Output the (X, Y) coordinate of the center of the cell containing the given text.  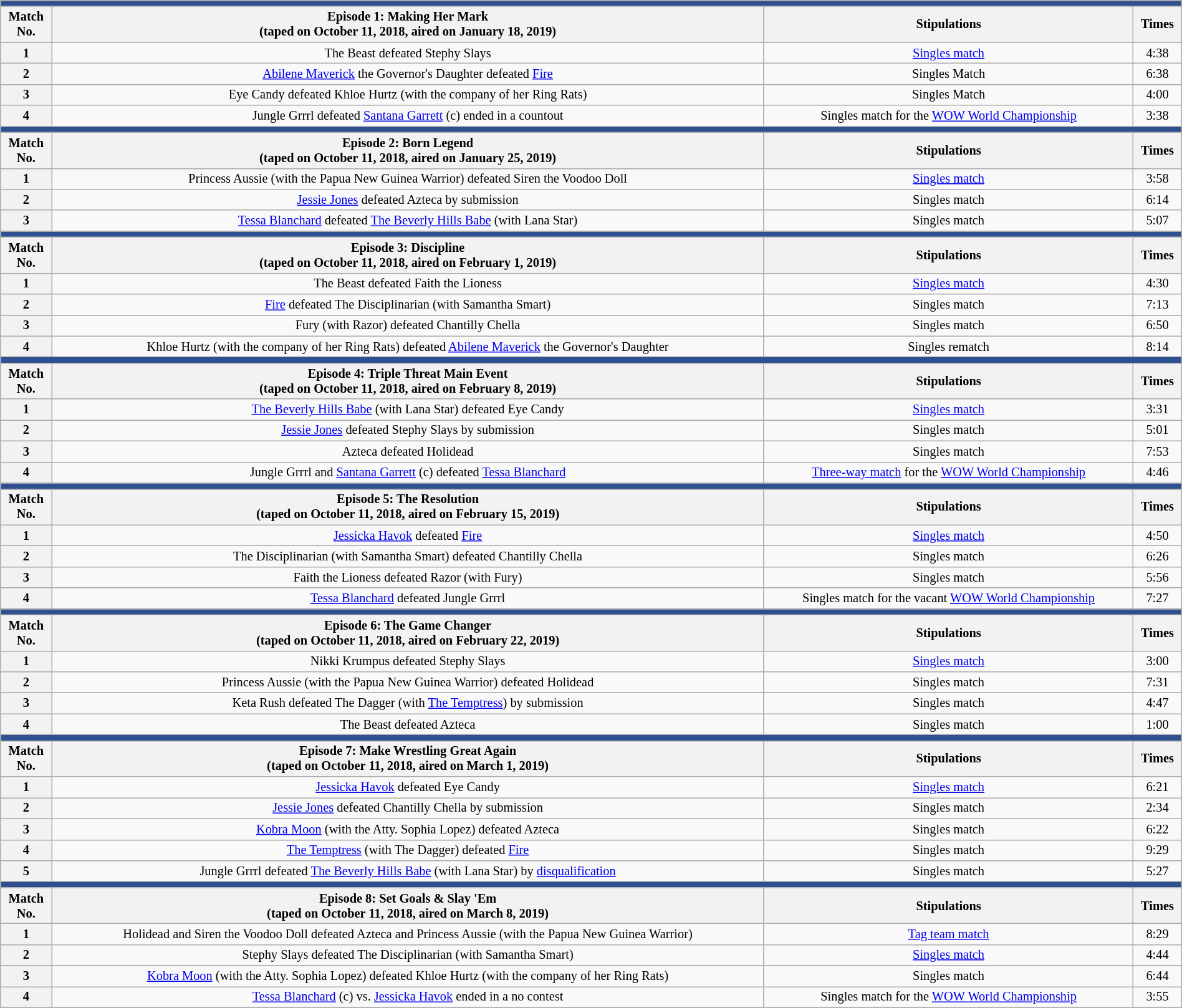
8:29 (1157, 934)
Eye Candy defeated Khloe Hurtz (with the company of her Ring Rats) (408, 95)
7:31 (1157, 682)
Jungle Grrrl defeated The Beverly Hills Babe (with Lana Star) by disqualification (408, 871)
Nikki Krumpus defeated Stephy Slays (408, 661)
Jessicka Havok defeated Fire (408, 535)
The Beverly Hills Babe (with Lana Star) defeated Eye Candy (408, 410)
Holidead and Siren the Voodoo Doll defeated Azteca and Princess Aussie (with the Papua New Guinea Warrior) (408, 934)
Tessa Blanchard defeated Jungle Grrrl (408, 598)
Fury (with Razor) defeated Chantilly Chella (408, 325)
Episode 1: Making Her Mark(taped on October 11, 2018, aired on January 18, 2019) (408, 24)
Episode 3: Discipline(taped on October 11, 2018, aired on February 1, 2019) (408, 255)
6:22 (1157, 829)
Episode 8: Set Goals & Slay 'Em(taped on October 11, 2018, aired on March 8, 2019) (408, 906)
Tessa Blanchard (c) vs. Jessicka Havok ended in a no contest (408, 997)
Episode 4: Triple Threat Main Event(taped on October 11, 2018, aired on February 8, 2019) (408, 381)
The Beast defeated Stephy Slays (408, 53)
4:30 (1157, 284)
Tessa Blanchard defeated The Beverly Hills Babe (with Lana Star) (408, 221)
Khloe Hurtz (with the company of her Ring Rats) defeated Abilene Maverick the Governor's Daughter (408, 347)
4:00 (1157, 95)
4:44 (1157, 955)
Episode 2: Born Legend(taped on October 11, 2018, aired on January 25, 2019) (408, 150)
6:14 (1157, 199)
7:27 (1157, 598)
Jungle Grrrl and Santana Garrett (c) defeated Tessa Blanchard (408, 473)
3:31 (1157, 410)
4:47 (1157, 703)
Jessie Jones defeated Stephy Slays by submission (408, 430)
6:50 (1157, 325)
9:29 (1157, 850)
7:13 (1157, 305)
Faith the Lioness defeated Razor (with Fury) (408, 577)
5:56 (1157, 577)
Jessie Jones defeated Azteca by submission (408, 199)
5:07 (1157, 221)
Episode 7: Make Wrestling Great Again(taped on October 11, 2018, aired on March 1, 2019) (408, 759)
6:44 (1157, 976)
Abilene Maverick the Governor's Daughter defeated Fire (408, 74)
The Beast defeated Azteca (408, 724)
6:38 (1157, 74)
The Beast defeated Faith the Lioness (408, 284)
Three-way match for the WOW World Championship (948, 473)
6:26 (1157, 556)
5 (26, 871)
Princess Aussie (with the Papua New Guinea Warrior) defeated Holidead (408, 682)
3:55 (1157, 997)
Episode 6: The Game Changer(taped on October 11, 2018, aired on February 22, 2019) (408, 633)
Kobra Moon (with the Atty. Sophia Lopez) defeated Azteca (408, 829)
Kobra Moon (with the Atty. Sophia Lopez) defeated Khloe Hurtz (with the company of her Ring Rats) (408, 976)
5:27 (1157, 871)
7:53 (1157, 451)
Tag team match (948, 934)
Jungle Grrrl defeated Santana Garrett (c) ended in a countout (408, 116)
5:01 (1157, 430)
4:46 (1157, 473)
3:38 (1157, 116)
Jessie Jones defeated Chantilly Chella by submission (408, 808)
The Temptress (with The Dagger) defeated Fire (408, 850)
2:34 (1157, 808)
Azteca defeated Holidead (408, 451)
4:38 (1157, 53)
Jessicka Havok defeated Eye Candy (408, 787)
Princess Aussie (with the Papua New Guinea Warrior) defeated Siren the Voodoo Doll (408, 179)
Stephy Slays defeated The Disciplinarian (with Samantha Smart) (408, 955)
Fire defeated The Disciplinarian (with Samantha Smart) (408, 305)
3:58 (1157, 179)
The Disciplinarian (with Samantha Smart) defeated Chantilly Chella (408, 556)
Episode 5: The Resolution(taped on October 11, 2018, aired on February 15, 2019) (408, 507)
Singles match for the vacant WOW World Championship (948, 598)
6:21 (1157, 787)
Singles rematch (948, 347)
3:00 (1157, 661)
4:50 (1157, 535)
8:14 (1157, 347)
Keta Rush defeated The Dagger (with The Temptress) by submission (408, 703)
1:00 (1157, 724)
